Pinpoint the cell where the given text exists, returning its [x, y] midpoint coordinate. 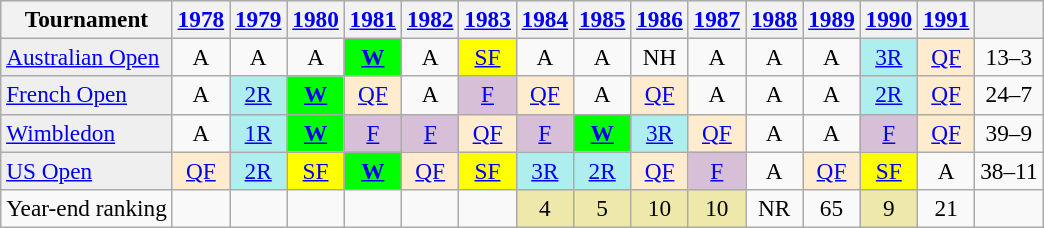
1R [258, 133]
1987 [716, 19]
1981 [372, 19]
1980 [316, 19]
24–7 [1009, 95]
NR [774, 208]
1984 [544, 19]
French Open [86, 95]
Tournament [86, 19]
21 [946, 208]
1983 [488, 19]
1982 [430, 19]
1989 [832, 19]
5 [602, 208]
65 [832, 208]
13–3 [1009, 57]
1990 [888, 19]
1991 [946, 19]
1978 [200, 19]
1988 [774, 19]
1979 [258, 19]
Australian Open [86, 57]
9 [888, 208]
1986 [660, 19]
4 [544, 208]
Year-end ranking [86, 208]
US Open [86, 170]
1985 [602, 19]
NH [660, 57]
38–11 [1009, 170]
39–9 [1009, 133]
Wimbledon [86, 133]
